Pinpoint the cell where the given text exists, returning its (X, Y) midpoint coordinate. 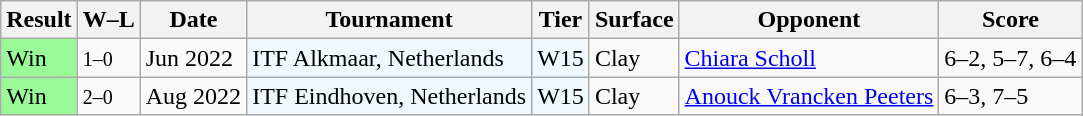
Date (193, 20)
Tournament (390, 20)
2–0 (108, 96)
Jun 2022 (193, 58)
Surface (634, 20)
Aug 2022 (193, 96)
Result (39, 20)
1–0 (108, 58)
ITF Alkmaar, Netherlands (390, 58)
Chiara Scholl (809, 58)
W–L (108, 20)
Anouck Vrancken Peeters (809, 96)
Score (1010, 20)
Tier (561, 20)
6–3, 7–5 (1010, 96)
6–2, 5–7, 6–4 (1010, 58)
Opponent (809, 20)
ITF Eindhoven, Netherlands (390, 96)
